Identify which cell holds the provided text, then report its (x, y) central coordinate. 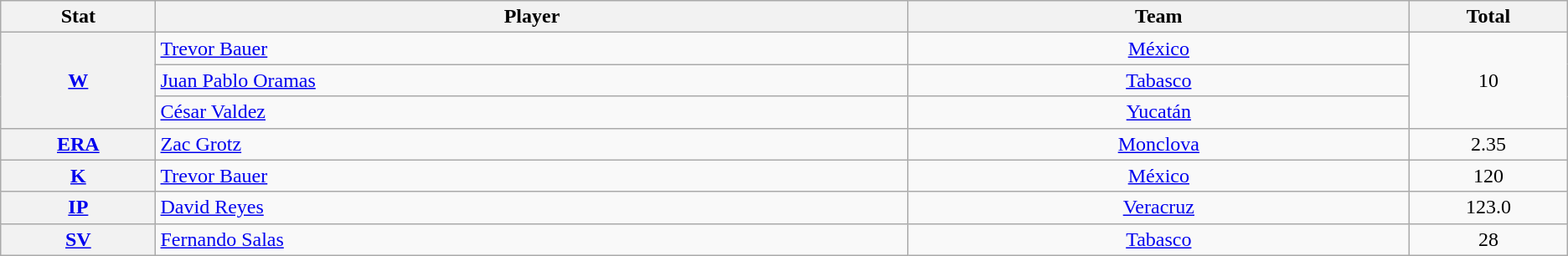
SV (79, 239)
Veracruz (1159, 207)
ERA (79, 144)
Player (532, 17)
Stat (79, 17)
28 (1489, 239)
10 (1489, 80)
IP (79, 207)
Team (1159, 17)
Fernando Salas (532, 239)
Yucatán (1159, 112)
César Valdez (532, 112)
Juan Pablo Oramas (532, 80)
Total (1489, 17)
Monclova (1159, 144)
123.0 (1489, 207)
W (79, 80)
Zac Grotz (532, 144)
2.35 (1489, 144)
David Reyes (532, 207)
K (79, 176)
120 (1489, 176)
